From the cell containing the given text, extract its center point as [X, Y] coordinate. 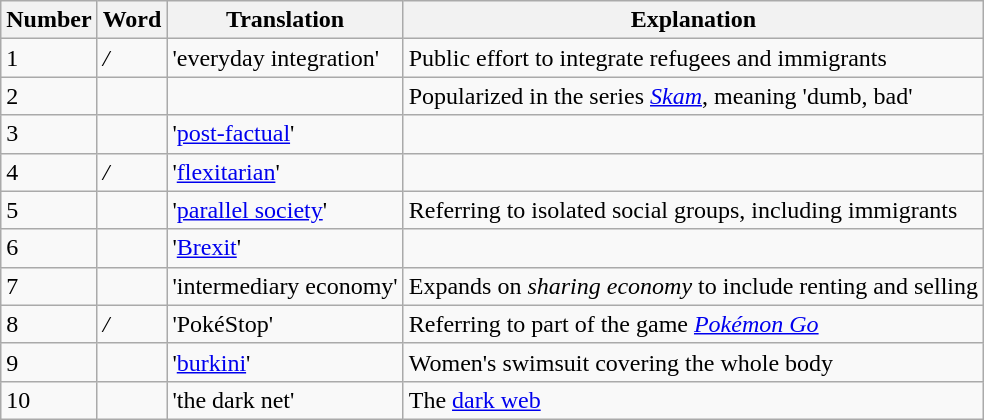
'parallel society' [285, 210]
10 [49, 400]
'everyday integration' [285, 58]
1 [49, 58]
Word [132, 20]
5 [49, 210]
8 [49, 324]
Women's swimsuit covering the whole body [693, 362]
Popularized in the series Skam, meaning 'dumb, bad' [693, 96]
6 [49, 248]
'PokéStop' [285, 324]
2 [49, 96]
Translation [285, 20]
'burkini' [285, 362]
'post-factual' [285, 134]
'Brexit' [285, 248]
Expands on sharing economy to include renting and selling [693, 286]
9 [49, 362]
Referring to part of the game Pokémon Go [693, 324]
The dark web [693, 400]
4 [49, 172]
Public effort to integrate refugees and immigrants [693, 58]
3 [49, 134]
'intermediary economy' [285, 286]
'flexitarian' [285, 172]
Number [49, 20]
7 [49, 286]
Referring to isolated social groups, including immigrants [693, 210]
Explanation [693, 20]
'the dark net' [285, 400]
